Scan for the cell matching the given text and deliver its [X, Y] coordinate at center. 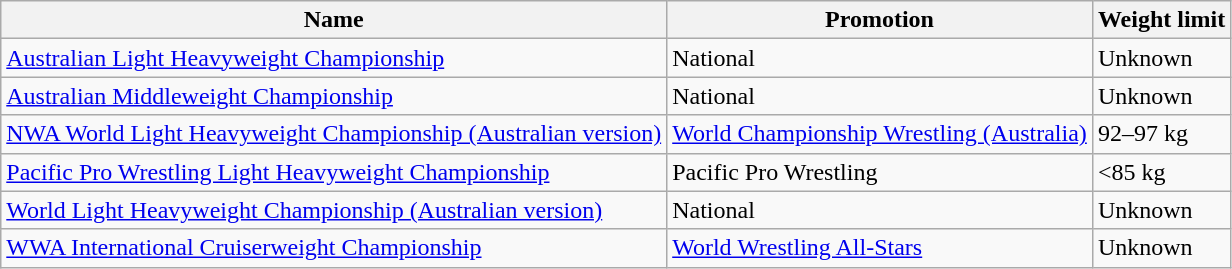
Promotion [880, 20]
World Light Heavyweight Championship (Australian version) [334, 210]
Weight limit [1161, 20]
Pacific Pro Wrestling [880, 172]
World Wrestling All-Stars [880, 248]
Australian Light Heavyweight Championship [334, 58]
92–97 kg [1161, 134]
<85 kg [1161, 172]
Name [334, 20]
Australian Middleweight Championship [334, 96]
Pacific Pro Wrestling Light Heavyweight Championship [334, 172]
World Championship Wrestling (Australia) [880, 134]
WWA International Cruiserweight Championship [334, 248]
NWA World Light Heavyweight Championship (Australian version) [334, 134]
